Find where the given text appears and provide that cell's center as [x, y] coordinate. 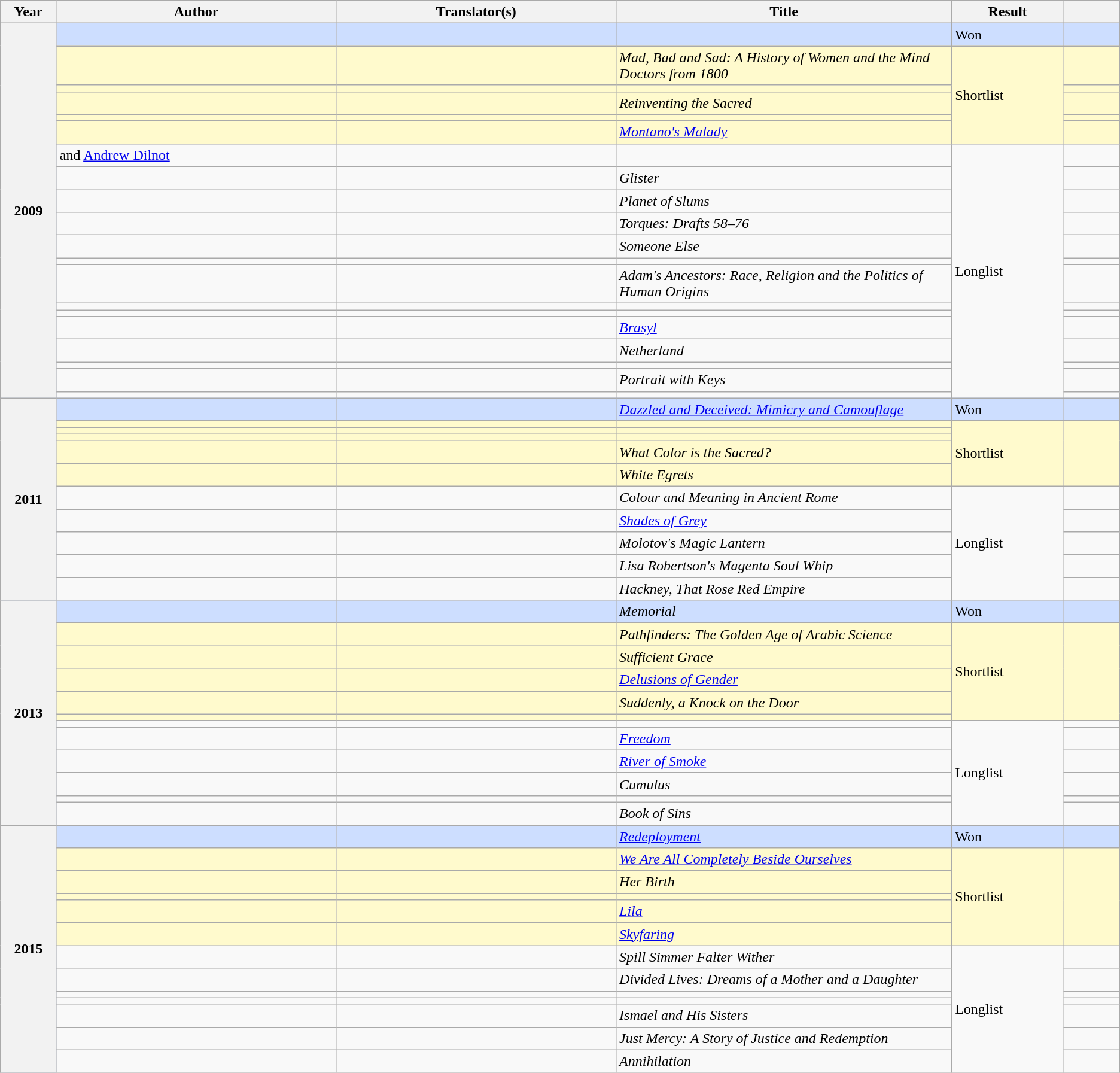
Book of Sins [784, 813]
2013 [29, 713]
Reinventing the Sacred [784, 103]
Colour and Meaning in Ancient Rome [784, 497]
2011 [29, 499]
Annihilation [784, 1061]
Adam's Ancestors: Race, Religion and the Politics of Human Origins [784, 284]
Spill Simmer Falter Wither [784, 957]
Freedom [784, 738]
Result [1008, 12]
What Color is the Sacred? [784, 452]
Mad, Bad and Sad: A History of Women and the Mind Doctors from 1800 [784, 66]
Netherland [784, 351]
Divided Lives: Dreams of a Mother and a Daughter [784, 980]
Ismael and His Sisters [784, 1016]
Title [784, 12]
Memorial [784, 612]
Dazzled and Deceived: Mimicry and Camouflage [784, 409]
Skyfaring [784, 934]
and Andrew Dilnot [196, 155]
White Egrets [784, 475]
Portrait with Keys [784, 380]
Pathfinders: The Golden Age of Arabic Science [784, 634]
Torques: Drafts 58–76 [784, 223]
2009 [29, 211]
Montano's Malady [784, 132]
River of Smoke [784, 761]
Glister [784, 178]
Sufficient Grace [784, 657]
Author [196, 12]
Redeployment [784, 836]
Delusions of Gender [784, 680]
Lila [784, 911]
2015 [29, 949]
Translator(s) [476, 12]
Hackney, That Rose Red Empire [784, 589]
Suddenly, a Knock on the Door [784, 703]
Brasyl [784, 328]
Planet of Slums [784, 200]
Just Mercy: A Story of Justice and Redemption [784, 1038]
Her Birth [784, 882]
Shades of Grey [784, 520]
Lisa Robertson's Magenta Soul Whip [784, 566]
Year [29, 12]
Cumulus [784, 784]
We Are All Completely Beside Ourselves [784, 859]
Someone Else [784, 246]
Molotov's Magic Lantern [784, 543]
